Extract the (X, Y) coordinate from the center of the cell holding the provided text.  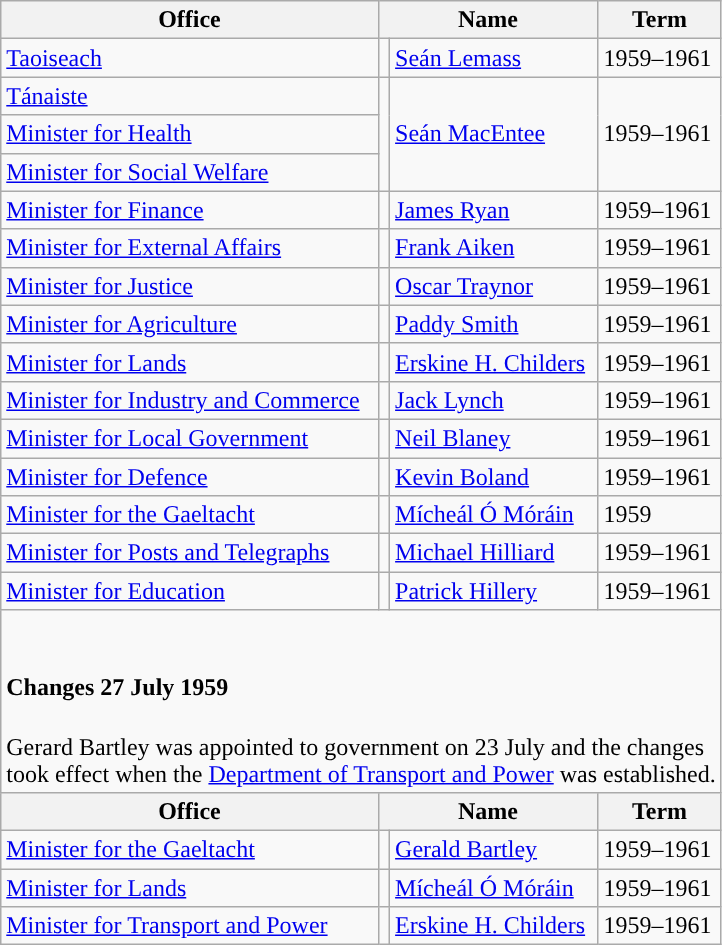
Minister for Posts and Telegraphs (190, 553)
Jack Lynch (494, 400)
Minister for Agriculture (190, 324)
Frank Aiken (494, 248)
Seán MacEntee (494, 134)
Minister for Transport and Power (190, 926)
Minister for Education (190, 591)
Kevin Boland (494, 477)
Gerald Bartley (494, 850)
Neil Blaney (494, 438)
Minister for Local Government (190, 438)
Tánaiste (190, 96)
Minister for Justice (190, 286)
Seán Lemass (494, 58)
Minister for Finance (190, 210)
Taoiseach (190, 58)
Paddy Smith (494, 324)
Michael Hilliard (494, 553)
Patrick Hillery (494, 591)
Minister for Social Welfare (190, 172)
1959 (660, 515)
James Ryan (494, 210)
Minister for Industry and Commerce (190, 400)
Minister for External Affairs (190, 248)
Oscar Traynor (494, 286)
Minister for Defence (190, 477)
Minister for Health (190, 134)
